Scan for the cell matching the given text and deliver its (X, Y) coordinate at center. 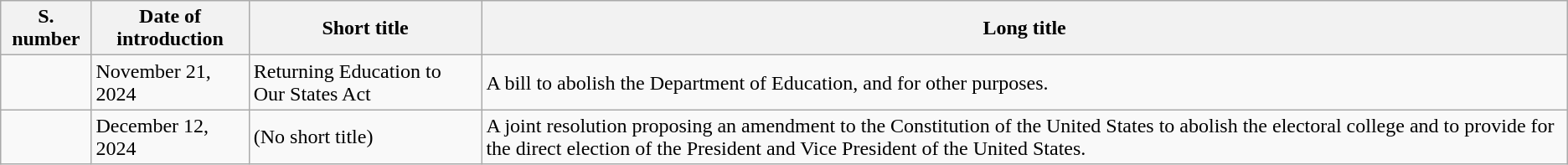
S. number (46, 28)
A bill to abolish the Department of Education, and for other purposes. (1024, 82)
Long title (1024, 28)
(No short title) (365, 137)
December 12, 2024 (170, 137)
Returning Education to Our States Act (365, 82)
November 21, 2024 (170, 82)
Short title (365, 28)
Date of introduction (170, 28)
